For the text-containing cell, return its midpoint in [X, Y] coordinate format. 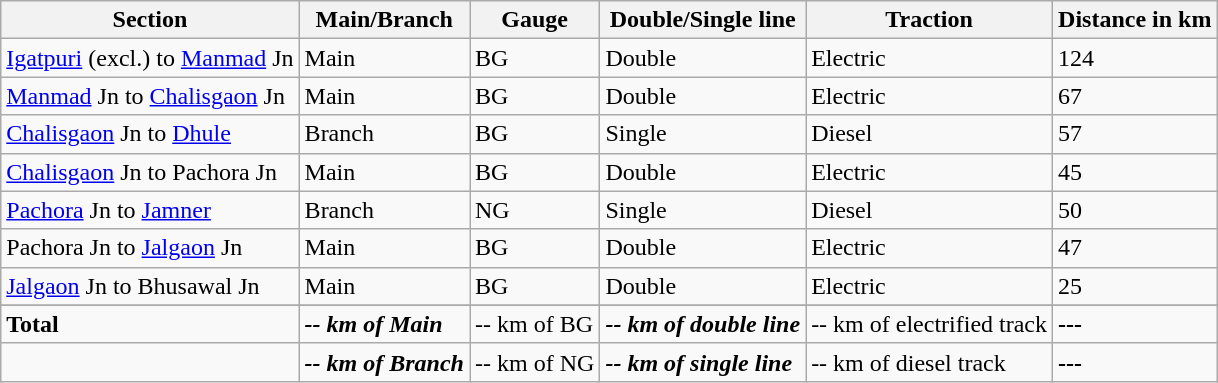
Gauge [535, 20]
-- km of Main [384, 324]
-- km of single line [703, 362]
Pachora Jn to Jalgaon Jn [150, 248]
Pachora Jn to Jamner [150, 210]
-- km of NG [535, 362]
Manmad Jn to Chalisgaon Jn [150, 96]
47 [1135, 248]
-- km of double line [703, 324]
45 [1135, 172]
Distance in km [1135, 20]
25 [1135, 286]
67 [1135, 96]
Chalisgaon Jn to Pachora Jn [150, 172]
Jalgaon Jn to Bhusawal Jn [150, 286]
-- km of electrified track [930, 324]
-- km of diesel track [930, 362]
Chalisgaon Jn to Dhule [150, 134]
50 [1135, 210]
Section [150, 20]
-- km of BG [535, 324]
Total [150, 324]
Main/Branch [384, 20]
124 [1135, 58]
Igatpuri (excl.) to Manmad Jn [150, 58]
57 [1135, 134]
-- km of Branch [384, 362]
Double/Single line [703, 20]
NG [535, 210]
Traction [930, 20]
